Pinpoint the cell where the given text exists, returning its (X, Y) midpoint coordinate. 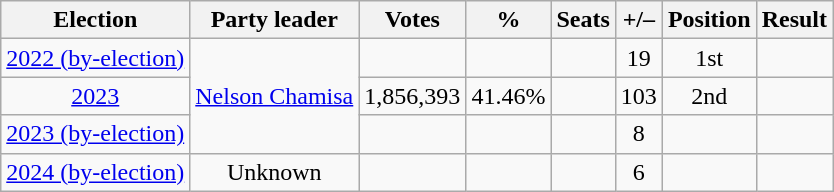
41.46% (508, 96)
Votes (412, 20)
1,856,393 (412, 96)
Result (794, 20)
Position (709, 20)
2023 (96, 96)
103 (638, 96)
2023 (by-election) (96, 134)
6 (638, 172)
Party leader (274, 20)
2nd (709, 96)
2022 (by-election) (96, 58)
Unknown (274, 172)
Nelson Chamisa (274, 96)
Election (96, 20)
8 (638, 134)
1st (709, 58)
19 (638, 58)
+/– (638, 20)
2024 (by-election) (96, 172)
Seats (583, 20)
% (508, 20)
